Capture the cell that displays the provided text and extract its (X, Y) central coordinate. 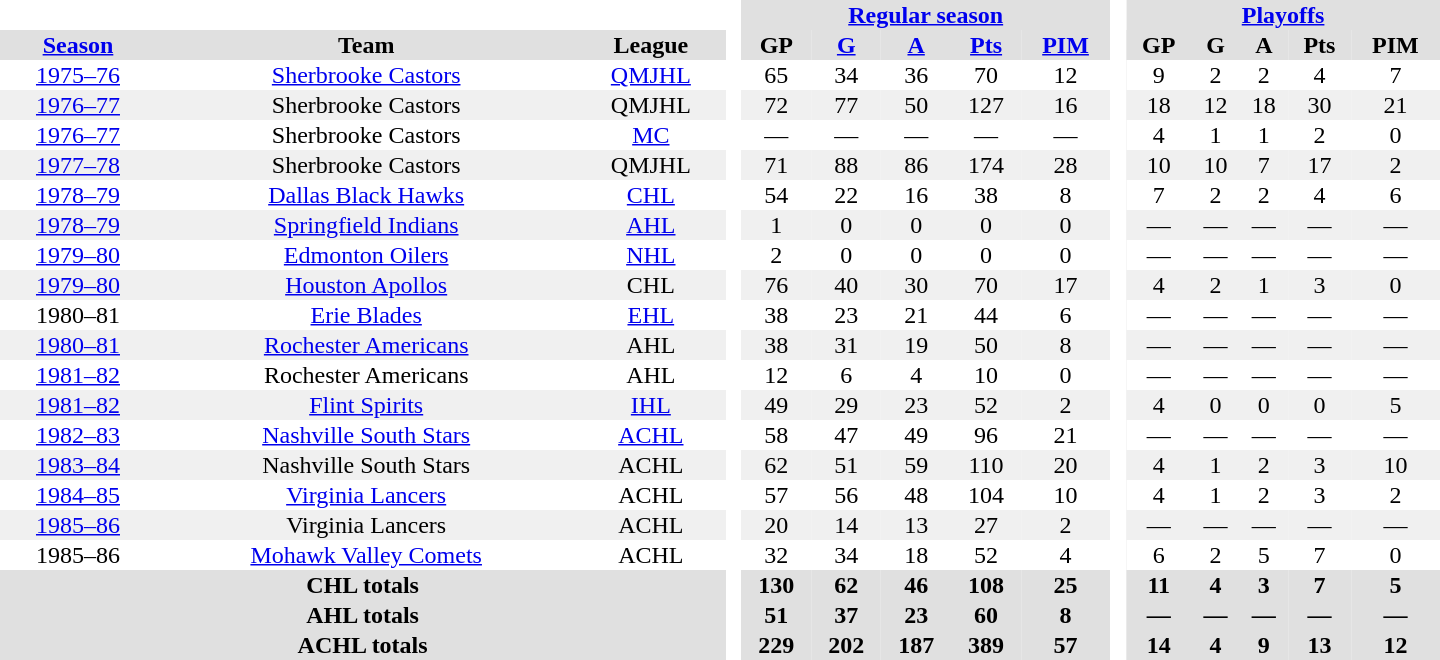
11 (1158, 585)
Houston Apollos (366, 285)
58 (776, 435)
Springfield Indians (366, 225)
48 (916, 495)
202 (846, 645)
86 (916, 165)
1975–76 (78, 75)
110 (986, 465)
Season (78, 45)
127 (986, 105)
65 (776, 75)
NHL (650, 255)
46 (916, 585)
96 (986, 435)
36 (916, 75)
League (650, 45)
Mohawk Valley Comets (366, 555)
60 (986, 615)
CHL totals (362, 585)
130 (776, 585)
76 (776, 285)
389 (986, 645)
Team (366, 45)
104 (986, 495)
AHL totals (362, 615)
Dallas Black Hawks (366, 195)
29 (846, 405)
1982–83 (78, 435)
59 (916, 465)
1977–78 (78, 165)
Flint Spirits (366, 405)
IHL (650, 405)
Erie Blades (366, 315)
44 (986, 315)
37 (846, 615)
187 (916, 645)
Playoffs (1283, 15)
31 (846, 345)
19 (916, 345)
108 (986, 585)
56 (846, 495)
77 (846, 105)
1984–85 (78, 495)
MC (650, 135)
54 (776, 195)
1983–84 (78, 465)
88 (846, 165)
28 (1066, 165)
174 (986, 165)
Regular season (926, 15)
40 (846, 285)
ACHL totals (362, 645)
27 (986, 525)
71 (776, 165)
Edmonton Oilers (366, 255)
22 (846, 195)
25 (1066, 585)
47 (846, 435)
32 (776, 555)
72 (776, 105)
229 (776, 645)
EHL (650, 315)
